Provide the (x, y) coordinate of the cell's center where the given text is located.  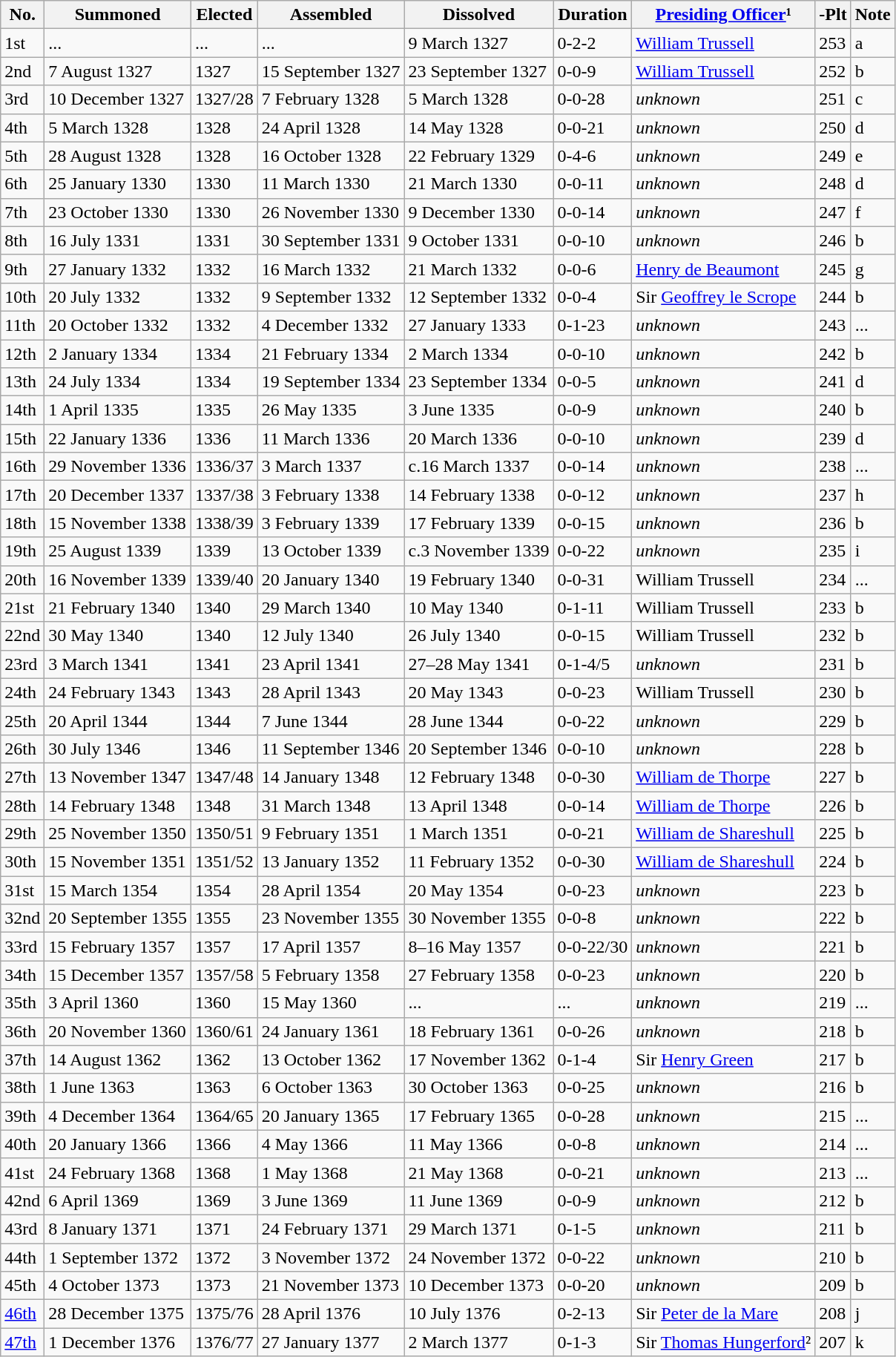
31st (22, 890)
f (872, 212)
23 November 1355 (331, 919)
43rd (22, 1229)
1364/65 (225, 1116)
20 January 1340 (331, 579)
25 November 1350 (118, 834)
44th (22, 1258)
c (872, 99)
1351/52 (225, 862)
16th (22, 467)
2 January 1334 (118, 354)
0-1-5 (593, 1229)
15 February 1357 (118, 947)
41st (22, 1172)
8 January 1371 (118, 1229)
4 December 1364 (118, 1116)
4 October 1373 (118, 1286)
37th (22, 1059)
215 (833, 1116)
Note (872, 15)
20 April 1344 (118, 720)
23rd (22, 664)
24 November 1372 (479, 1258)
35th (22, 1003)
6th (22, 184)
42nd (22, 1200)
212 (833, 1200)
20 January 1366 (118, 1144)
20 January 1365 (331, 1116)
15 May 1360 (331, 1003)
29th (22, 834)
1362 (225, 1059)
20 October 1332 (118, 325)
1st (22, 43)
19 September 1334 (331, 382)
9 October 1331 (479, 240)
11 May 1366 (479, 1144)
228 (833, 749)
13 October 1339 (331, 551)
0-1-3 (593, 1342)
0-1-4 (593, 1059)
19th (22, 551)
24th (22, 692)
234 (833, 579)
1339/40 (225, 579)
1346 (225, 749)
237 (833, 495)
40th (22, 1144)
13 October 1362 (331, 1059)
1372 (225, 1258)
15 September 1327 (331, 71)
21 March 1332 (479, 269)
1344 (225, 720)
227 (833, 777)
0-1-4/5 (593, 664)
22nd (22, 636)
3 April 1360 (118, 1003)
36th (22, 1031)
12th (22, 354)
29 March 1371 (479, 1229)
20 September 1346 (479, 749)
1371 (225, 1229)
219 (833, 1003)
2nd (22, 71)
0-0-12 (593, 495)
32nd (22, 919)
214 (833, 1144)
Presiding Officer¹ (724, 15)
2 March 1334 (479, 354)
9th (22, 269)
18th (22, 523)
5 February 1358 (331, 975)
16 March 1332 (331, 269)
j (872, 1314)
244 (833, 297)
11 June 1369 (479, 1200)
1360/61 (225, 1031)
23 September 1327 (479, 71)
28 August 1328 (118, 156)
1341 (225, 664)
14 August 1362 (118, 1059)
0-1-23 (593, 325)
28 April 1354 (331, 890)
253 (833, 43)
1 April 1335 (118, 410)
1 June 1363 (118, 1088)
21st (22, 608)
20 November 1360 (118, 1031)
1357/58 (225, 975)
1 May 1368 (331, 1172)
3 June 1335 (479, 410)
Elected (225, 15)
1348 (225, 805)
8th (22, 240)
46th (22, 1314)
8–16 May 1357 (479, 947)
248 (833, 184)
27 January 1332 (118, 269)
252 (833, 71)
14 May 1328 (479, 128)
Assembled (331, 15)
11 March 1336 (331, 438)
25 August 1339 (118, 551)
15 March 1354 (118, 890)
209 (833, 1286)
221 (833, 947)
20 July 1332 (118, 297)
17th (22, 495)
3 November 1372 (331, 1258)
0-0-26 (593, 1031)
1368 (225, 1172)
1369 (225, 1200)
1350/51 (225, 834)
28 December 1375 (118, 1314)
i (872, 551)
0-2-2 (593, 43)
12 February 1348 (479, 777)
24 January 1361 (331, 1031)
242 (833, 354)
4 May 1366 (331, 1144)
1331 (225, 240)
241 (833, 382)
20 September 1355 (118, 919)
251 (833, 99)
24 February 1371 (331, 1229)
247 (833, 212)
1355 (225, 919)
3 March 1337 (331, 467)
14 February 1338 (479, 495)
208 (833, 1314)
1335 (225, 410)
34th (22, 975)
15 November 1351 (118, 862)
27 January 1377 (331, 1342)
0-0-22/30 (593, 947)
15th (22, 438)
10 July 1376 (479, 1314)
1366 (225, 1144)
0-0-11 (593, 184)
250 (833, 128)
1 December 1376 (118, 1342)
220 (833, 975)
240 (833, 410)
0-0-31 (593, 579)
217 (833, 1059)
30 November 1355 (479, 919)
15 November 1338 (118, 523)
6 October 1363 (331, 1088)
1373 (225, 1286)
Summoned (118, 15)
0-0-25 (593, 1088)
243 (833, 325)
g (872, 269)
h (872, 495)
24 July 1334 (118, 382)
29 March 1340 (331, 608)
1354 (225, 890)
1336/37 (225, 467)
28 April 1343 (331, 692)
226 (833, 805)
24 April 1328 (331, 128)
30 September 1331 (331, 240)
225 (833, 834)
246 (833, 240)
22 February 1329 (479, 156)
a (872, 43)
249 (833, 156)
10 December 1327 (118, 99)
21 February 1334 (331, 354)
9 December 1330 (479, 212)
232 (833, 636)
222 (833, 919)
224 (833, 862)
23 September 1334 (479, 382)
210 (833, 1258)
10 May 1340 (479, 608)
4th (22, 128)
17 February 1365 (479, 1116)
k (872, 1342)
30 October 1363 (479, 1088)
30 July 1346 (118, 749)
218 (833, 1031)
1376/77 (225, 1342)
47th (22, 1342)
16 November 1339 (118, 579)
239 (833, 438)
c.3 November 1339 (479, 551)
20th (22, 579)
Dissolved (479, 15)
31 March 1348 (331, 805)
16 July 1331 (118, 240)
1347/48 (225, 777)
216 (833, 1088)
17 November 1362 (479, 1059)
26 November 1330 (331, 212)
238 (833, 467)
3 June 1369 (331, 1200)
7th (22, 212)
12 July 1340 (331, 636)
5th (22, 156)
23 April 1341 (331, 664)
c.16 March 1337 (479, 467)
11 February 1352 (479, 862)
Sir Peter de la Mare (724, 1314)
7 February 1328 (331, 99)
14th (22, 410)
27–28 May 1341 (479, 664)
20 May 1343 (479, 692)
23 October 1330 (118, 212)
1357 (225, 947)
9 September 1332 (331, 297)
29 November 1336 (118, 467)
213 (833, 1172)
1338/39 (225, 523)
Sir Geoffrey le Scrope (724, 297)
18 February 1361 (479, 1031)
11th (22, 325)
20 May 1354 (479, 890)
7 June 1344 (331, 720)
223 (833, 890)
207 (833, 1342)
13th (22, 382)
12 September 1332 (479, 297)
25th (22, 720)
25 January 1330 (118, 184)
24 February 1368 (118, 1172)
26 July 1340 (479, 636)
9 March 1327 (479, 43)
30 May 1340 (118, 636)
Sir Henry Green (724, 1059)
21 November 1373 (331, 1286)
28 April 1376 (331, 1314)
22 January 1336 (118, 438)
17 February 1339 (479, 523)
Duration (593, 15)
Henry de Beaumont (724, 269)
45th (22, 1286)
38th (22, 1088)
e (872, 156)
26th (22, 749)
1327 (225, 71)
19 February 1340 (479, 579)
1336 (225, 438)
3rd (22, 99)
0-0-6 (593, 269)
28th (22, 805)
16 October 1328 (331, 156)
211 (833, 1229)
27 February 1358 (479, 975)
1 September 1372 (118, 1258)
1 March 1351 (479, 834)
14 January 1348 (331, 777)
1339 (225, 551)
7 August 1327 (118, 71)
30th (22, 862)
33rd (22, 947)
0-0-20 (593, 1286)
20 December 1337 (118, 495)
27 January 1333 (479, 325)
11 March 1330 (331, 184)
1375/76 (225, 1314)
39th (22, 1116)
0-4-6 (593, 156)
21 March 1330 (479, 184)
-Plt (833, 15)
20 March 1336 (479, 438)
236 (833, 523)
27th (22, 777)
11 September 1346 (331, 749)
3 February 1338 (331, 495)
No. (22, 15)
4 December 1332 (331, 325)
0-1-11 (593, 608)
0-0-5 (593, 382)
21 February 1340 (118, 608)
233 (833, 608)
17 April 1357 (331, 947)
230 (833, 692)
0-0-4 (593, 297)
24 February 1343 (118, 692)
3 February 1339 (331, 523)
229 (833, 720)
21 May 1368 (479, 1172)
10th (22, 297)
0-2-13 (593, 1314)
231 (833, 664)
13 November 1347 (118, 777)
6 April 1369 (118, 1200)
2 March 1377 (479, 1342)
13 January 1352 (331, 862)
1360 (225, 1003)
15 December 1357 (118, 975)
235 (833, 551)
28 June 1344 (479, 720)
1337/38 (225, 495)
1343 (225, 692)
1363 (225, 1088)
13 April 1348 (479, 805)
3 March 1341 (118, 664)
9 February 1351 (331, 834)
14 February 1348 (118, 805)
245 (833, 269)
10 December 1373 (479, 1286)
26 May 1335 (331, 410)
1327/28 (225, 99)
Sir Thomas Hungerford² (724, 1342)
